Capture the cell that displays the provided text and extract its (X, Y) central coordinate. 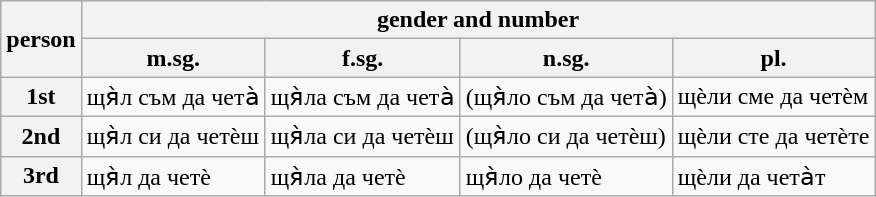
f.sg. (362, 58)
щя̀лa съм да чета̀ (362, 97)
щя̀л си да четѐш (173, 136)
gender and number (478, 20)
person (41, 39)
щѐли да чета̀т (774, 176)
3rd (41, 176)
2nd (41, 136)
щя̀лa си да четѐш (362, 136)
1st (41, 97)
(щя̀лo съм да чета̀) (566, 97)
m.sg. (173, 58)
щя̀л да четѐ (173, 176)
n.sg. (566, 58)
щѐли сте да четѐте (774, 136)
щя̀лa да четѐ (362, 176)
щя̀лo да четѐ (566, 176)
pl. (774, 58)
щя̀л съм да чета̀ (173, 97)
(щя̀лo си да четѐш) (566, 136)
щѐли сме да четѐм (774, 97)
